Capture the cell that displays the provided text and extract its [X, Y] central coordinate. 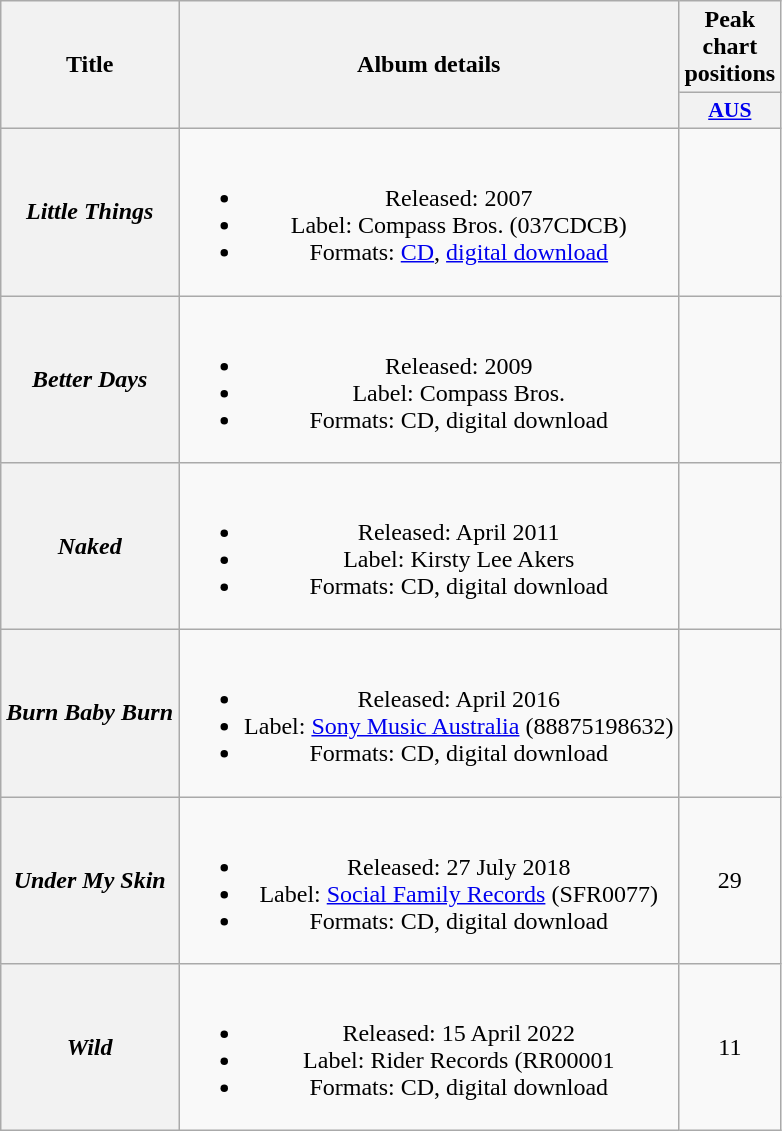
Peak chart positions [730, 47]
Released: 27 July 2018Label: Social Family Records (SFR0077)Formats: CD, digital download [429, 880]
Burn Baby Burn [90, 714]
Released: 2007Label: Compass Bros. (037CDCB)Formats: CD, digital download [429, 212]
Little Things [90, 212]
Released: April 2011Label: Kirsty Lee AkersFormats: CD, digital download [429, 546]
Released: 2009Label: Compass Bros.Formats: CD, digital download [429, 380]
Better Days [90, 380]
Naked [90, 546]
Album details [429, 65]
11 [730, 1048]
AUS [730, 111]
Released: April 2016Label: Sony Music Australia (88875198632)Formats: CD, digital download [429, 714]
Title [90, 65]
Wild [90, 1048]
Under My Skin [90, 880]
29 [730, 880]
Released: 15 April 2022Label: Rider Records (RR00001Formats: CD, digital download [429, 1048]
